Detect which cell encompasses the target text, then output its (x, y) center coordinate. 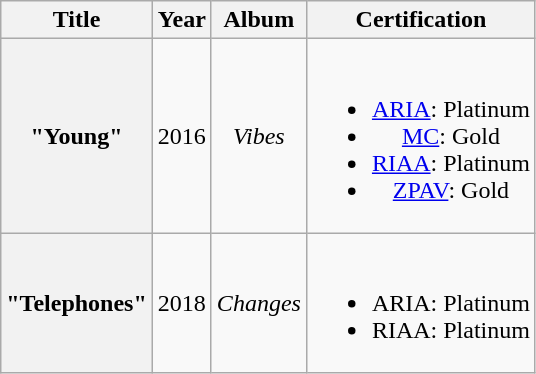
"Telephones" (77, 303)
Vibes (258, 136)
Changes (258, 303)
Title (77, 20)
ARIA: PlatinumRIAA: Platinum (420, 303)
Year (182, 20)
Album (258, 20)
2018 (182, 303)
2016 (182, 136)
"Young" (77, 136)
ARIA: PlatinumMC: GoldRIAA: PlatinumZPAV: Gold (420, 136)
Certification (420, 20)
